Extract the (x, y) coordinate from the center of the cell holding the provided text.  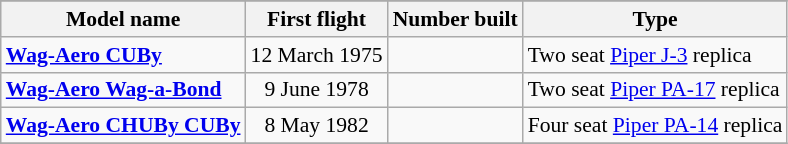
First flight (317, 19)
12 March 1975 (317, 55)
Type (656, 19)
Wag-Aero CHUBy CUBy (124, 126)
Two seat Piper J-3 replica (656, 55)
Wag-Aero CUBy (124, 55)
Number built (456, 19)
Wag-Aero Wag-a-Bond (124, 90)
9 June 1978 (317, 90)
Model name (124, 19)
Two seat Piper PA-17 replica (656, 90)
8 May 1982 (317, 126)
Four seat Piper PA-14 replica (656, 126)
